From the cell containing the given text, extract its center point as [X, Y] coordinate. 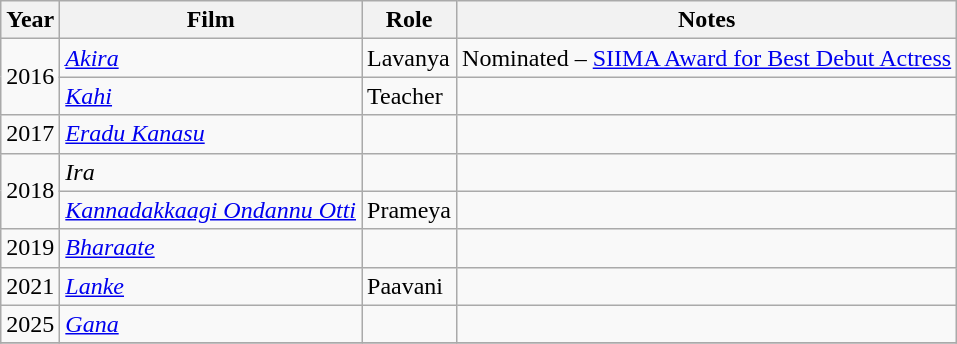
2017 [30, 134]
2018 [30, 191]
Eradu Kanasu [211, 134]
2016 [30, 77]
2021 [30, 286]
Paavani [410, 286]
Notes [707, 20]
Prameya [410, 210]
Film [211, 20]
2019 [30, 248]
Nominated – SIIMA Award for Best Debut Actress [707, 58]
Teacher [410, 96]
Akira [211, 58]
Role [410, 20]
2025 [30, 324]
Lavanya [410, 58]
Kannadakkaagi Ondannu Otti [211, 210]
Gana [211, 324]
Year [30, 20]
Kahi [211, 96]
Ira [211, 172]
Lanke [211, 286]
Bharaate [211, 248]
